Locate the cell with the specified text and output its [X, Y] center coordinate. 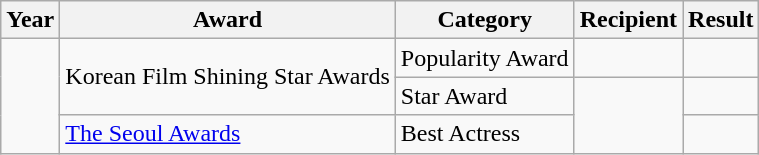
Result [721, 20]
Best Actress [484, 134]
Year [30, 20]
Award [228, 20]
The Seoul Awards [228, 134]
Category [484, 20]
Recipient [628, 20]
Korean Film Shining Star Awards [228, 77]
Popularity Award [484, 58]
Star Award [484, 96]
